Extract the [X, Y] coordinate from the center of the cell holding the provided text.  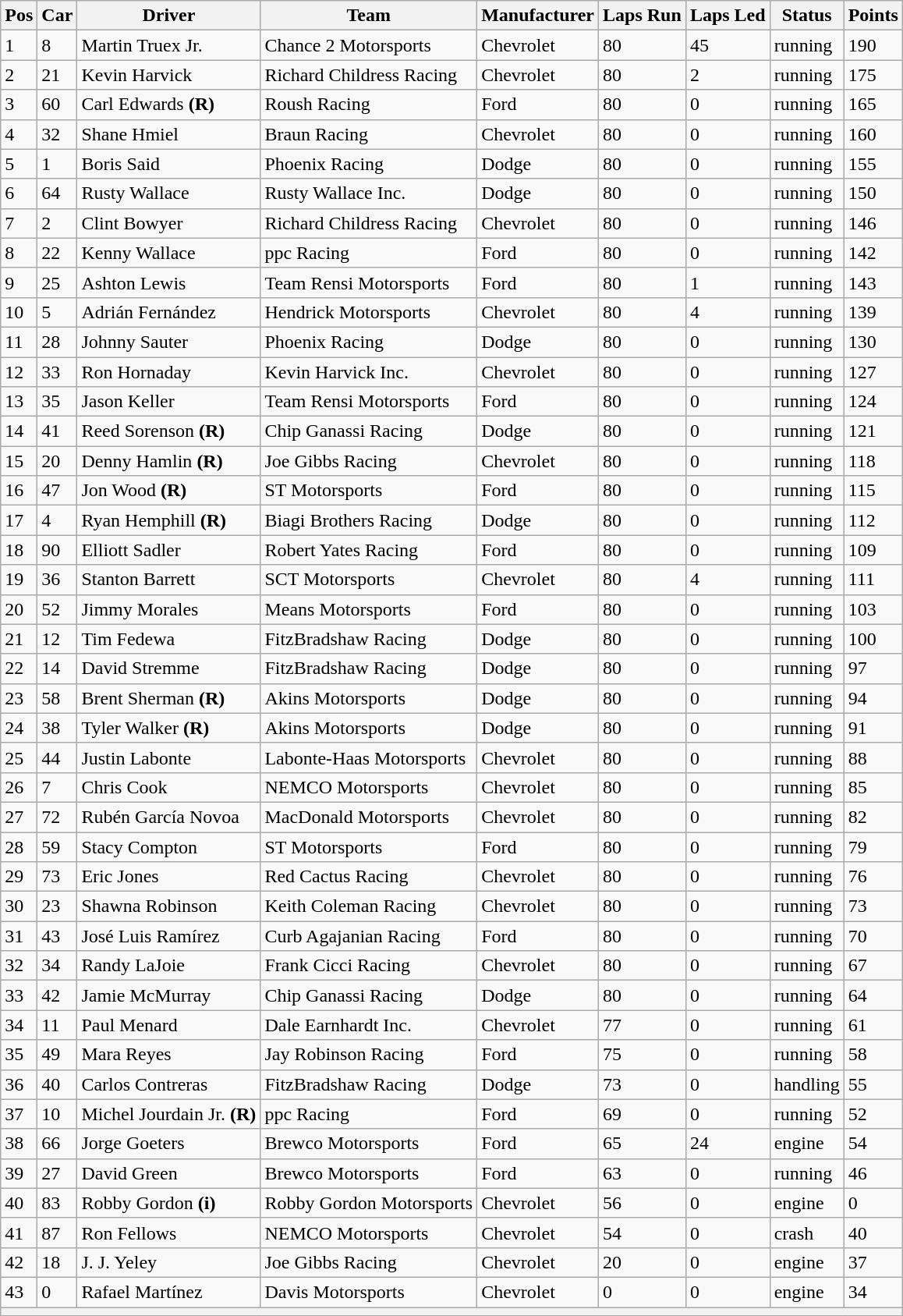
6 [19, 193]
MacDonald Motorsports [369, 817]
118 [873, 461]
Jay Robinson Racing [369, 1055]
63 [643, 1173]
Labonte-Haas Motorsports [369, 757]
Tyler Walker (R) [168, 728]
Laps Run [643, 16]
83 [58, 1203]
67 [873, 966]
130 [873, 342]
94 [873, 698]
72 [58, 817]
Ryan Hemphill (R) [168, 520]
Jimmy Morales [168, 609]
17 [19, 520]
Davis Motorsports [369, 1292]
Points [873, 16]
Elliott Sadler [168, 550]
SCT Motorsports [369, 580]
13 [19, 402]
85 [873, 787]
Brent Sherman (R) [168, 698]
29 [19, 877]
Justin Labonte [168, 757]
55 [873, 1084]
Michel Jourdain Jr. (R) [168, 1114]
124 [873, 402]
Paul Menard [168, 1025]
65 [643, 1144]
9 [19, 282]
Carlos Contreras [168, 1084]
56 [643, 1203]
Laps Led [728, 16]
91 [873, 728]
47 [58, 491]
Shane Hmiel [168, 134]
87 [58, 1233]
111 [873, 580]
79 [873, 846]
Denny Hamlin (R) [168, 461]
Stacy Compton [168, 846]
Frank Cicci Racing [369, 966]
Clint Bowyer [168, 223]
Ron Fellows [168, 1233]
Driver [168, 16]
103 [873, 609]
165 [873, 105]
Means Motorsports [369, 609]
Status [806, 16]
Stanton Barrett [168, 580]
115 [873, 491]
60 [58, 105]
Johnny Sauter [168, 342]
Kevin Harvick [168, 75]
J. J. Yeley [168, 1262]
75 [643, 1055]
44 [58, 757]
Team [369, 16]
26 [19, 787]
61 [873, 1025]
139 [873, 312]
Biagi Brothers Racing [369, 520]
Keith Coleman Racing [369, 906]
59 [58, 846]
76 [873, 877]
49 [58, 1055]
Rubén García Novoa [168, 817]
Jamie McMurray [168, 995]
Manufacturer [538, 16]
Rafael Martínez [168, 1292]
69 [643, 1114]
90 [58, 550]
175 [873, 75]
Carl Edwards (R) [168, 105]
155 [873, 164]
45 [728, 45]
Roush Racing [369, 105]
Eric Jones [168, 877]
Mara Reyes [168, 1055]
Reed Sorenson (R) [168, 431]
112 [873, 520]
46 [873, 1173]
Robby Gordon Motorsports [369, 1203]
Dale Earnhardt Inc. [369, 1025]
150 [873, 193]
Jason Keller [168, 402]
Jorge Goeters [168, 1144]
Shawna Robinson [168, 906]
Chance 2 Motorsports [369, 45]
Pos [19, 16]
142 [873, 253]
Rusty Wallace [168, 193]
190 [873, 45]
David Green [168, 1173]
Red Cactus Racing [369, 877]
handling [806, 1084]
31 [19, 936]
143 [873, 282]
Rusty Wallace Inc. [369, 193]
39 [19, 1173]
70 [873, 936]
Ron Hornaday [168, 372]
Tim Fedewa [168, 639]
Adrián Fernández [168, 312]
127 [873, 372]
121 [873, 431]
Kenny Wallace [168, 253]
Robert Yates Racing [369, 550]
97 [873, 669]
Ashton Lewis [168, 282]
Braun Racing [369, 134]
José Luis Ramírez [168, 936]
15 [19, 461]
Boris Said [168, 164]
77 [643, 1025]
146 [873, 223]
109 [873, 550]
Kevin Harvick Inc. [369, 372]
Curb Agajanian Racing [369, 936]
100 [873, 639]
Car [58, 16]
66 [58, 1144]
Chris Cook [168, 787]
160 [873, 134]
Jon Wood (R) [168, 491]
Hendrick Motorsports [369, 312]
88 [873, 757]
3 [19, 105]
Martin Truex Jr. [168, 45]
Randy LaJoie [168, 966]
David Stremme [168, 669]
82 [873, 817]
crash [806, 1233]
19 [19, 580]
30 [19, 906]
16 [19, 491]
Robby Gordon (i) [168, 1203]
